Capture the cell that displays the provided text and extract its (X, Y) central coordinate. 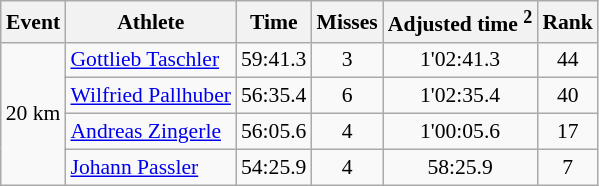
Event (34, 22)
Misses (346, 22)
Time (274, 22)
54:25.9 (274, 167)
59:41.3 (274, 60)
17 (568, 132)
40 (568, 96)
3 (346, 60)
6 (346, 96)
Adjusted time 2 (460, 22)
Rank (568, 22)
20 km (34, 113)
7 (568, 167)
Johann Passler (150, 167)
Athlete (150, 22)
Wilfried Pallhuber (150, 96)
Gottlieb Taschler (150, 60)
44 (568, 60)
1'02:35.4 (460, 96)
Andreas Zingerle (150, 132)
58:25.9 (460, 167)
1'02:41.3 (460, 60)
1'00:05.6 (460, 132)
56:35.4 (274, 96)
56:05.6 (274, 132)
